Scan for the cell matching the given text and deliver its (X, Y) coordinate at center. 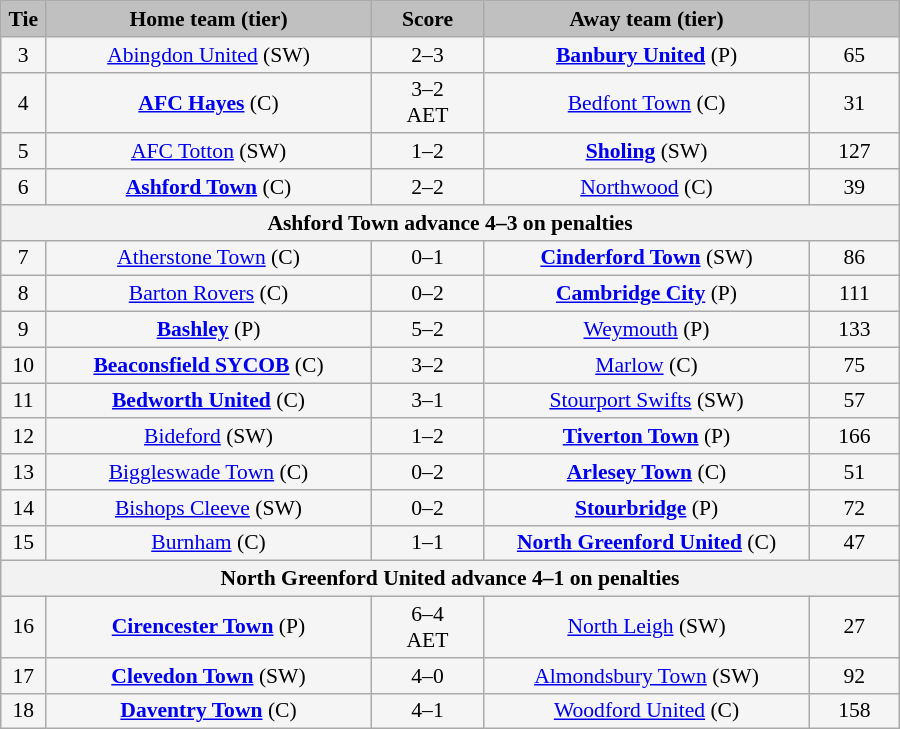
6–4AET (427, 628)
3–1 (427, 401)
0–1 (427, 258)
166 (854, 437)
86 (854, 258)
Bideford (SW) (209, 437)
Daventry Town (C) (209, 711)
16 (24, 628)
13 (24, 472)
14 (24, 508)
Abingdon United (SW) (209, 55)
Arlesey Town (C) (647, 472)
2–3 (427, 55)
Score (427, 19)
Ashford Town (C) (209, 187)
111 (854, 294)
Cirencester Town (P) (209, 628)
Weymouth (P) (647, 330)
Bedfont Town (C) (647, 102)
Biggleswade Town (C) (209, 472)
133 (854, 330)
12 (24, 437)
15 (24, 543)
11 (24, 401)
Northwood (C) (647, 187)
Tie (24, 19)
92 (854, 676)
5–2 (427, 330)
Atherstone Town (C) (209, 258)
Burnham (C) (209, 543)
39 (854, 187)
Bishops Cleeve (SW) (209, 508)
1–1 (427, 543)
47 (854, 543)
Stourbridge (P) (647, 508)
Cambridge City (P) (647, 294)
Ashford Town advance 4–3 on penalties (450, 223)
Bedworth United (C) (209, 401)
17 (24, 676)
4 (24, 102)
3 (24, 55)
8 (24, 294)
AFC Totton (SW) (209, 152)
10 (24, 365)
North Greenford United advance 4–1 on penalties (450, 579)
Clevedon Town (SW) (209, 676)
65 (854, 55)
Away team (tier) (647, 19)
Cinderford Town (SW) (647, 258)
2–2 (427, 187)
27 (854, 628)
6 (24, 187)
Sholing (SW) (647, 152)
Beaconsfield SYCOB (C) (209, 365)
Home team (tier) (209, 19)
9 (24, 330)
51 (854, 472)
Almondsbury Town (SW) (647, 676)
3–2AET (427, 102)
Woodford United (C) (647, 711)
75 (854, 365)
5 (24, 152)
Banbury United (P) (647, 55)
3–2 (427, 365)
North Greenford United (C) (647, 543)
Marlow (C) (647, 365)
North Leigh (SW) (647, 628)
Stourport Swifts (SW) (647, 401)
7 (24, 258)
18 (24, 711)
158 (854, 711)
Bashley (P) (209, 330)
AFC Hayes (C) (209, 102)
Tiverton Town (P) (647, 437)
57 (854, 401)
127 (854, 152)
72 (854, 508)
31 (854, 102)
4–0 (427, 676)
4–1 (427, 711)
Barton Rovers (C) (209, 294)
